For the text-containing cell, return its midpoint in [X, Y] coordinate format. 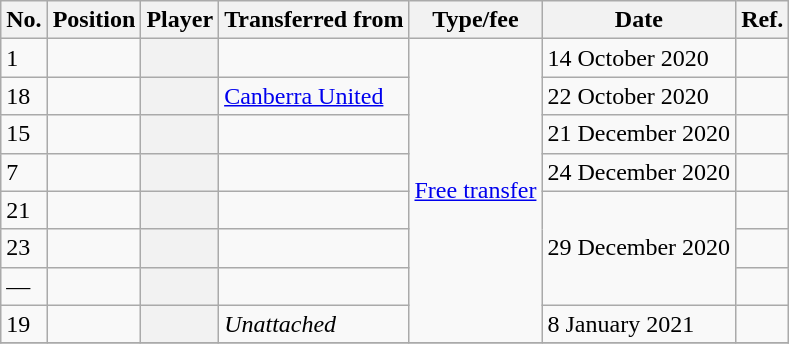
24 December 2020 [639, 172]
22 October 2020 [639, 96]
Date [639, 20]
14 October 2020 [639, 58]
23 [24, 248]
8 January 2021 [639, 324]
Unattached [314, 324]
Position [94, 20]
Player [180, 20]
Ref. [762, 20]
7 [24, 172]
Canberra United [314, 96]
Free transfer [476, 191]
19 [24, 324]
Type/fee [476, 20]
21 [24, 210]
15 [24, 134]
1 [24, 58]
No. [24, 20]
Transferred from [314, 20]
29 December 2020 [639, 248]
21 December 2020 [639, 134]
— [24, 286]
18 [24, 96]
